For the text-containing cell, return its midpoint in [X, Y] coordinate format. 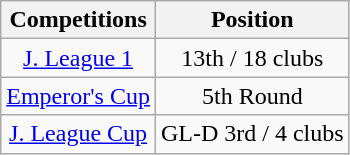
5th Round [252, 96]
Position [252, 20]
J. League 1 [78, 58]
GL-D 3rd / 4 clubs [252, 134]
Competitions [78, 20]
Emperor's Cup [78, 96]
13th / 18 clubs [252, 58]
J. League Cup [78, 134]
